Find where the given text appears and provide that cell's center as (X, Y) coordinate. 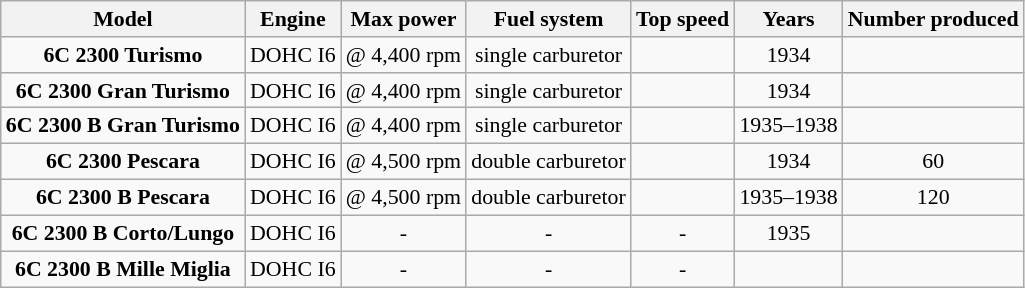
6C 2300 Gran Turismo (123, 90)
Max power (404, 18)
1935 (788, 233)
Number produced (934, 18)
6C 2300 B Corto/Lungo (123, 233)
Engine (293, 18)
6C 2300 B Mille Miglia (123, 268)
Years (788, 18)
120 (934, 197)
Top speed (682, 18)
6C 2300 Turismo (123, 54)
Model (123, 18)
6C 2300 B Pescara (123, 197)
6C 2300 B Gran Turismo (123, 125)
6C 2300 Pescara (123, 161)
60 (934, 161)
Fuel system (548, 18)
